Search for the cell housing the specified text and yield its [x, y] center coordinate. 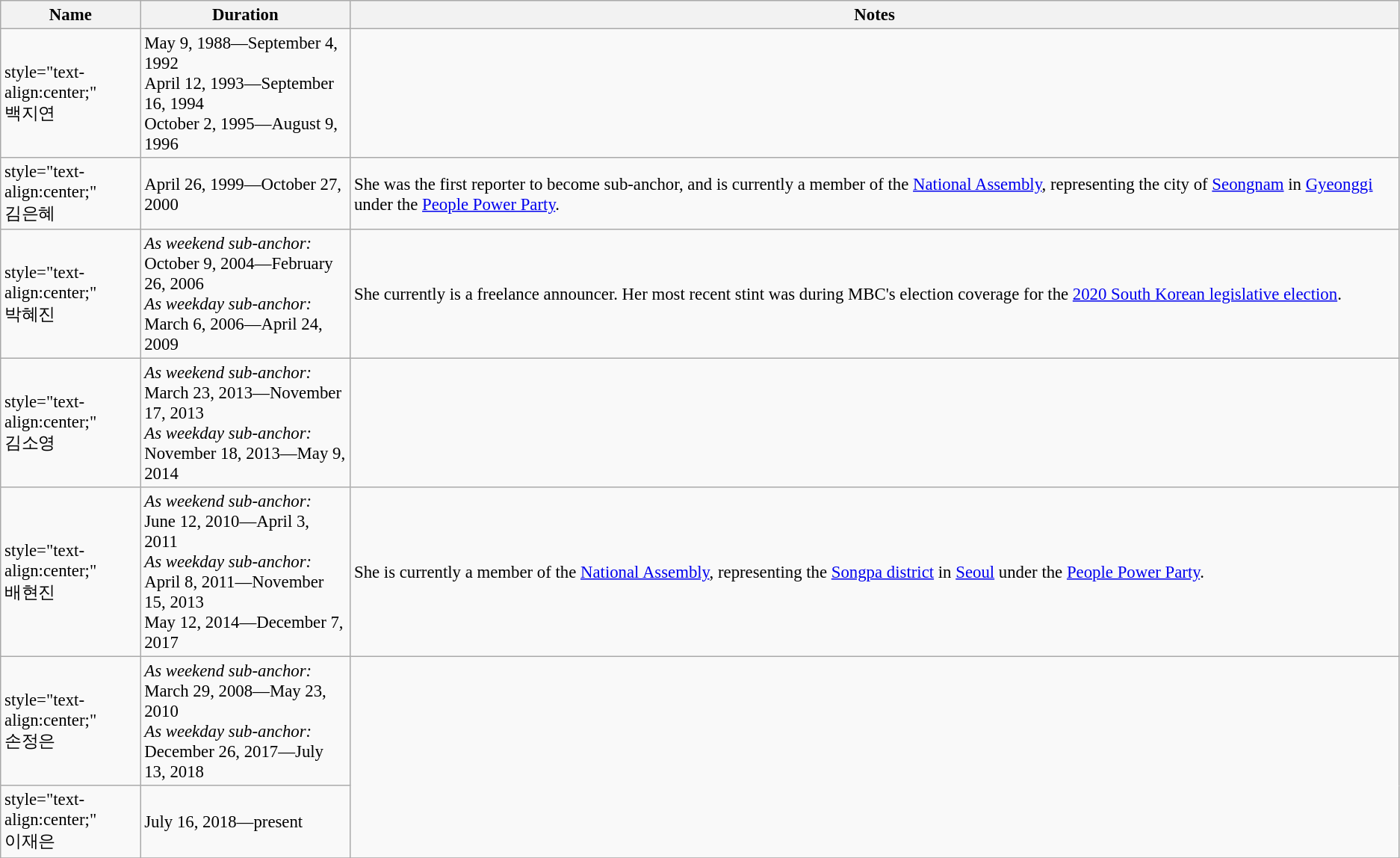
Name [70, 15]
style="text-align:center;" 백지연 [70, 94]
style="text-align:center;" 이재은 [70, 822]
style="text-align:center;" 손정은 [70, 722]
As weekend sub-anchor: March 29, 2008—May 23, 2010As weekday sub-anchor: December 26, 2017—July 13, 2018 [245, 722]
April 26, 1999—October 27, 2000 [245, 194]
style="text-align:center;" 김은혜 [70, 194]
She currently is a freelance announcer. Her most recent stint was during MBC's election coverage for the 2020 South Korean legislative election. [875, 294]
style="text-align:center;" 배현진 [70, 572]
July 16, 2018—present [245, 822]
As weekend sub-anchor: June 12, 2010—April 3, 2011As weekday sub-anchor: April 8, 2011—November 15, 2013May 12, 2014—December 7, 2017 [245, 572]
style="text-align:center;" 박혜진 [70, 294]
May 9, 1988—September 4, 1992April 12, 1993—September 16, 1994October 2, 1995—August 9, 1996 [245, 94]
Duration [245, 15]
Notes [875, 15]
As weekend sub-anchor: October 9, 2004—February 26, 2006As weekday sub-anchor: March 6, 2006—April 24, 2009 [245, 294]
style="text-align:center;" 김소영 [70, 423]
She is currently a member of the National Assembly, representing the Songpa district in Seoul under the People Power Party. [875, 572]
As weekend sub-anchor: March 23, 2013—November 17, 2013As weekday sub-anchor: November 18, 2013—May 9, 2014 [245, 423]
